Output the (x, y) coordinate of the center of the cell containing the given text.  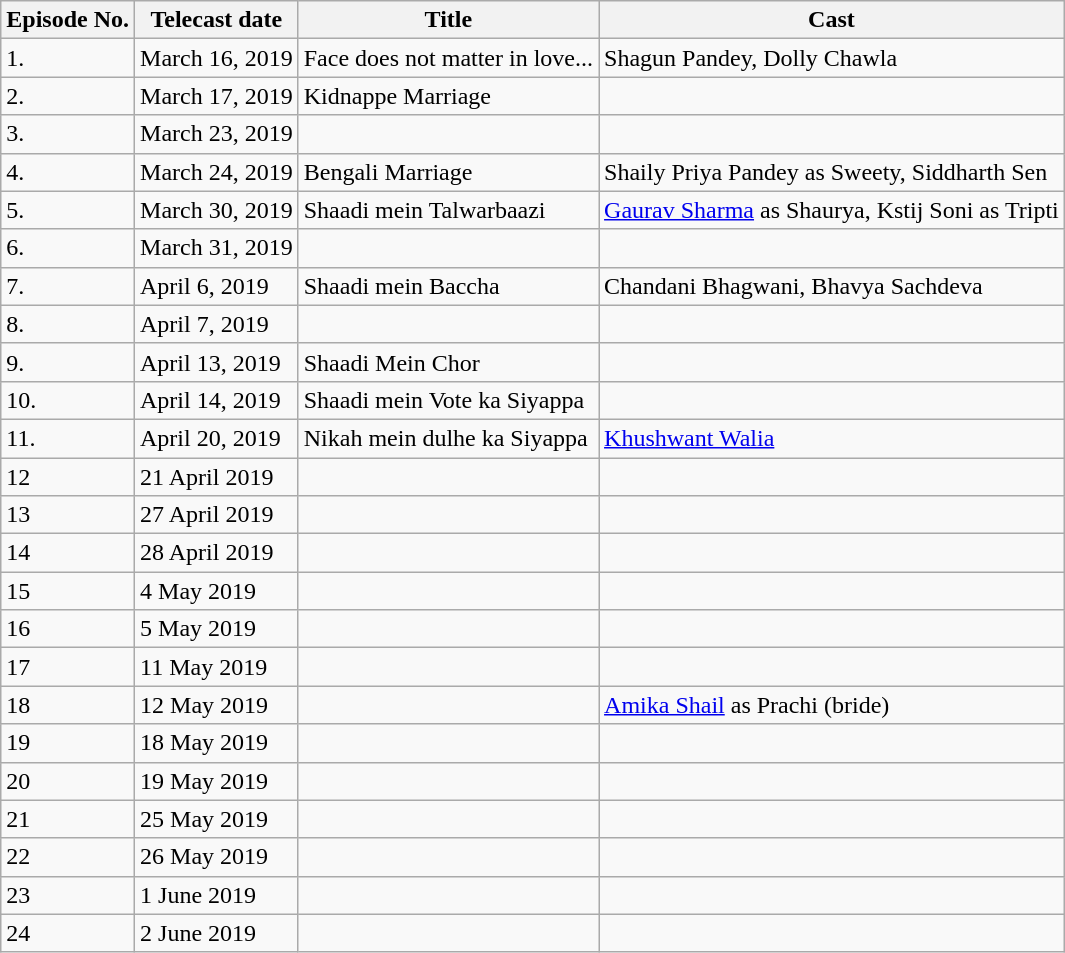
9. (68, 362)
Episode No. (68, 20)
March 31, 2019 (217, 248)
Title (448, 20)
24 (68, 933)
23 (68, 895)
Kidnappe Marriage (448, 96)
5 May 2019 (217, 629)
28 April 2019 (217, 553)
1 June 2019 (217, 895)
1. (68, 58)
6. (68, 248)
March 24, 2019 (217, 172)
Telecast date (217, 20)
Shaily Priya Pandey as Sweety, Siddharth Sen (832, 172)
4 May 2019 (217, 591)
Shagun Pandey, Dolly Chawla (832, 58)
14 (68, 553)
Chandani Bhagwani, Bhavya Sachdeva (832, 286)
8. (68, 324)
21 April 2019 (217, 477)
26 May 2019 (217, 857)
Nikah mein dulhe ka Siyappa (448, 438)
21 (68, 819)
19 (68, 743)
18 May 2019 (217, 743)
16 (68, 629)
17 (68, 667)
Khushwant Walia (832, 438)
Amika Shail as Prachi (bride) (832, 705)
Gaurav Sharma as Shaurya, Kstij Soni as Tripti (832, 210)
Shaadi mein Talwarbaazi (448, 210)
Shaadi mein Baccha (448, 286)
March 17, 2019 (217, 96)
11 May 2019 (217, 667)
25 May 2019 (217, 819)
11. (68, 438)
18 (68, 705)
13 (68, 515)
March 30, 2019 (217, 210)
Face does not matter in love... (448, 58)
3. (68, 134)
2. (68, 96)
April 6, 2019 (217, 286)
22 (68, 857)
7. (68, 286)
March 16, 2019 (217, 58)
April 14, 2019 (217, 400)
Shaadi mein Vote ka Siyappa (448, 400)
Bengali Marriage (448, 172)
4. (68, 172)
April 7, 2019 (217, 324)
27 April 2019 (217, 515)
20 (68, 781)
April 20, 2019 (217, 438)
10. (68, 400)
12 May 2019 (217, 705)
March 23, 2019 (217, 134)
15 (68, 591)
5. (68, 210)
19 May 2019 (217, 781)
April 13, 2019 (217, 362)
Cast (832, 20)
2 June 2019 (217, 933)
12 (68, 477)
Shaadi Mein Chor (448, 362)
